Extract the [x, y] coordinate from the center of the cell holding the provided text.  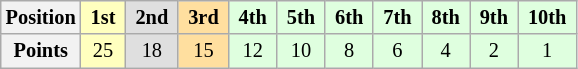
2 [494, 51]
10 [301, 51]
1 [547, 51]
7th [397, 17]
18 [152, 51]
2nd [152, 17]
5th [301, 17]
3rd [203, 17]
9th [494, 17]
1st [104, 17]
8 [349, 51]
4 [446, 51]
8th [446, 17]
15 [203, 51]
6th [349, 17]
Position [41, 17]
25 [104, 51]
12 [253, 51]
10th [547, 17]
4th [253, 17]
Points [41, 51]
6 [397, 51]
